Extract the (X, Y) coordinate from the center of the cell holding the provided text.  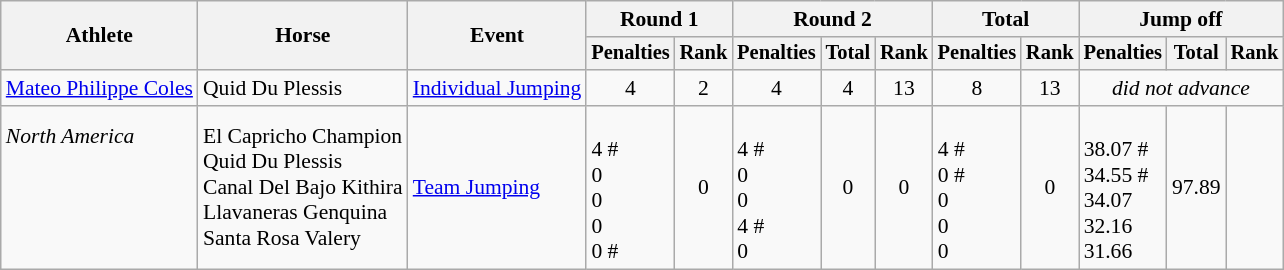
Quid Du Plessis (303, 88)
Team Jumping (498, 188)
Round 1 (659, 19)
38.07 #34.55 #34.0732.1631.66 (1123, 188)
North America (100, 188)
8 (977, 88)
2 (704, 88)
Individual Jumping (498, 88)
4 #0 #000 (977, 188)
Horse (303, 36)
El Capricho ChampionQuid Du PlessisCanal Del Bajo KithiraLlavaneras GenquinaSanta Rosa Valery (303, 188)
4 #0000 # (630, 188)
Jump off (1182, 19)
did not advance (1182, 88)
Event (498, 36)
Mateo Philippe Coles (100, 88)
Round 2 (832, 19)
97.89 (1196, 188)
Athlete (100, 36)
4 #004 #0 (776, 188)
